Extract the (X, Y) coordinate from the center of the cell holding the provided text.  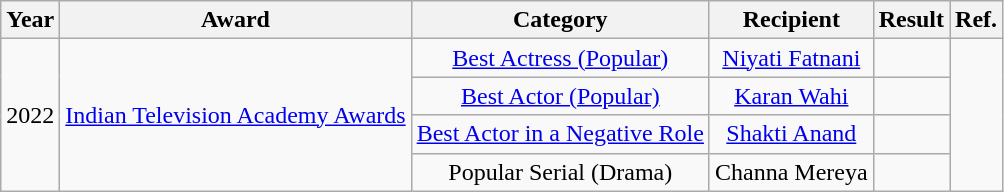
Channa Mereya (791, 172)
Year (30, 20)
Result (911, 20)
Shakti Anand (791, 134)
Award (236, 20)
Popular Serial (Drama) (560, 172)
Niyati Fatnani (791, 58)
2022 (30, 115)
Best Actor in a Negative Role (560, 134)
Karan Wahi (791, 96)
Recipient (791, 20)
Best Actor (Popular) (560, 96)
Ref. (976, 20)
Category (560, 20)
Indian Television Academy Awards (236, 115)
Best Actress (Popular) (560, 58)
